Extract the [X, Y] coordinate from the center of the cell holding the provided text.  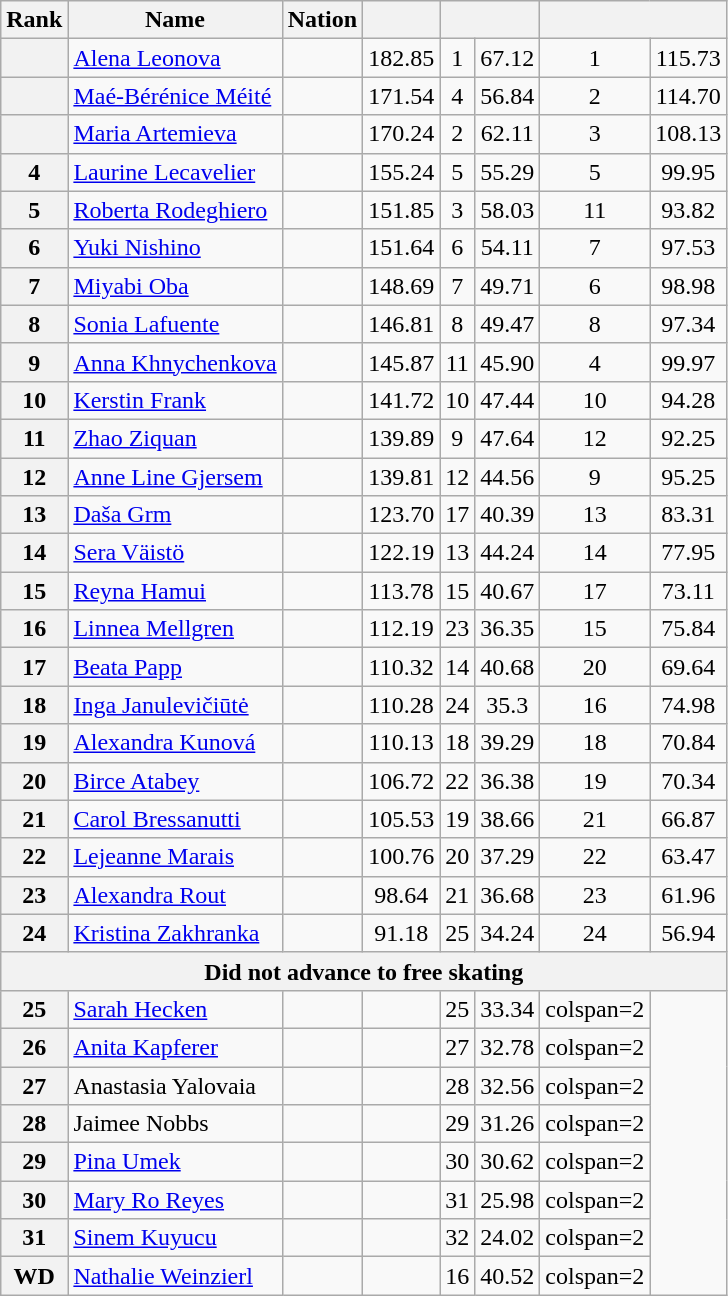
62.11 [508, 134]
151.85 [402, 210]
98.98 [688, 286]
WD [34, 1276]
Miyabi Oba [175, 286]
Reyna Hamui [175, 591]
110.13 [402, 743]
Rank [34, 20]
99.95 [688, 172]
36.35 [508, 629]
40.67 [508, 591]
Anita Kapferer [175, 1047]
40.68 [508, 667]
105.53 [402, 819]
112.19 [402, 629]
49.47 [508, 324]
40.52 [508, 1276]
Did not advance to free skating [364, 971]
32.78 [508, 1047]
44.24 [508, 553]
123.70 [402, 515]
148.69 [402, 286]
34.24 [508, 933]
61.96 [688, 895]
106.72 [402, 781]
83.31 [688, 515]
Roberta Rodeghiero [175, 210]
36.38 [508, 781]
77.95 [688, 553]
Nathalie Weinzierl [175, 1276]
Kerstin Frank [175, 400]
108.13 [688, 134]
45.90 [508, 362]
24.02 [508, 1238]
70.34 [688, 781]
47.44 [508, 400]
Linnea Mellgren [175, 629]
66.87 [688, 819]
56.94 [688, 933]
Mary Ro Reyes [175, 1200]
Alexandra Kunová [175, 743]
75.84 [688, 629]
122.19 [402, 553]
95.25 [688, 477]
91.18 [402, 933]
141.72 [402, 400]
Jaimee Nobbs [175, 1124]
36.68 [508, 895]
54.11 [508, 248]
39.29 [508, 743]
35.3 [508, 705]
Anastasia Yalovaia [175, 1085]
31.26 [508, 1124]
40.39 [508, 515]
32.56 [508, 1085]
151.64 [402, 248]
113.78 [402, 591]
93.82 [688, 210]
33.34 [508, 1009]
Sonia Lafuente [175, 324]
47.64 [508, 438]
Sarah Hecken [175, 1009]
69.64 [688, 667]
97.34 [688, 324]
Birce Atabey [175, 781]
Kristina Zakhranka [175, 933]
100.76 [402, 857]
70.84 [688, 743]
110.32 [402, 667]
32 [458, 1238]
92.25 [688, 438]
38.66 [508, 819]
26 [34, 1047]
Inga Janulevičiūtė [175, 705]
Name [175, 20]
Daša Grm [175, 515]
Beata Papp [175, 667]
73.11 [688, 591]
Anna Khnychenkova [175, 362]
Laurine Lecavelier [175, 172]
Lejeanne Marais [175, 857]
Maria Artemieva [175, 134]
Maé-Bérénice Méité [175, 96]
146.81 [402, 324]
Sera Väistö [175, 553]
171.54 [402, 96]
25.98 [508, 1200]
Carol Bressanutti [175, 819]
97.53 [688, 248]
Nation [322, 20]
155.24 [402, 172]
37.29 [508, 857]
30.62 [508, 1162]
63.47 [688, 857]
Yuki Nishino [175, 248]
49.71 [508, 286]
67.12 [508, 58]
Zhao Ziquan [175, 438]
182.85 [402, 58]
55.29 [508, 172]
Pina Umek [175, 1162]
115.73 [688, 58]
Alexandra Rout [175, 895]
Alena Leonova [175, 58]
110.28 [402, 705]
Anne Line Gjersem [175, 477]
114.70 [688, 96]
99.97 [688, 362]
56.84 [508, 96]
94.28 [688, 400]
58.03 [508, 210]
74.98 [688, 705]
44.56 [508, 477]
170.24 [402, 134]
Sinem Kuyucu [175, 1238]
145.87 [402, 362]
139.81 [402, 477]
98.64 [402, 895]
139.89 [402, 438]
